Identify which cell holds the provided text, then report its (x, y) central coordinate. 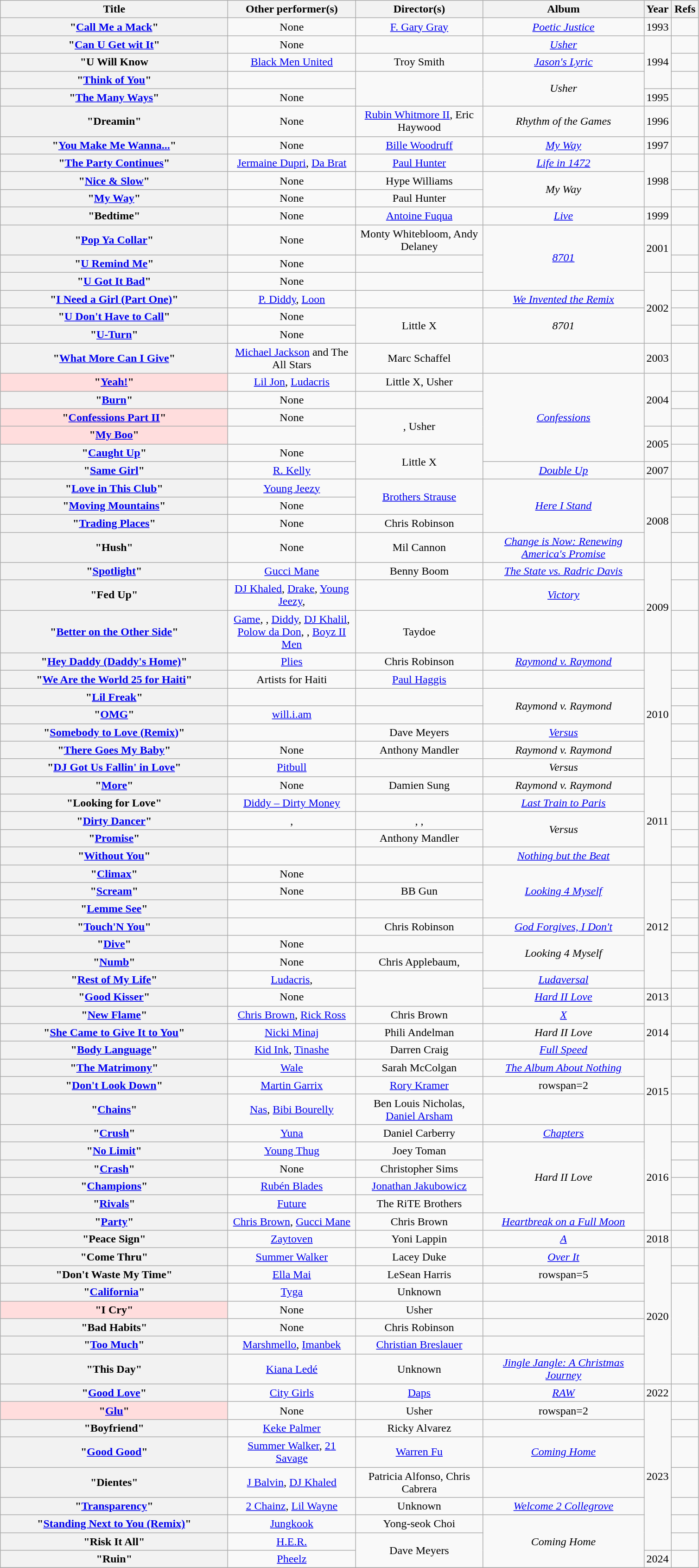
2009 (657, 608)
"Don't Look Down" (114, 1085)
"My Way" (114, 198)
Rhythm of the Games (564, 122)
"U Don't Have to Call" (114, 317)
2005 (657, 444)
"Caught Up" (114, 453)
"Body Language" (114, 1050)
2003 (657, 358)
2014 (657, 1032)
"Better on the Other Side" (114, 632)
Little X, Usher (419, 382)
"Think of You" (114, 80)
2007 (657, 470)
"Transparency" (114, 1506)
Brothers Strause (419, 497)
Yoni Lappin (419, 1239)
Taydoe (419, 632)
"What More Can I Give" (114, 358)
2002 (657, 308)
2023 (657, 1476)
Live (564, 216)
Chris Applebaum, (419, 962)
2010 (657, 715)
Benny Boom (419, 571)
2008 (657, 520)
Gucci Mane (292, 571)
"Glu" (114, 1410)
"Looking for Love" (114, 803)
"Lemme See" (114, 909)
"Bedtime" (114, 216)
2015 (657, 1092)
Plies (292, 662)
City Girls (292, 1393)
"Good Kisser" (114, 997)
1999 (657, 216)
Rory Kramer (419, 1085)
Young Thug (292, 1151)
Hype Williams (419, 180)
"Bad Habits" (114, 1327)
Yong-seok Choi (419, 1524)
Change is Now: Renewing America's Promise (564, 547)
Summer Walker (292, 1257)
Sarah McColgan (419, 1068)
"Love in This Club" (114, 488)
Monty Whitebloom, Andy Delaney (419, 239)
"Dientes" (114, 1482)
"My Boo" (114, 435)
Phili Andelman (419, 1032)
will.i.am (292, 715)
"Rivals" (114, 1204)
"Moving Mountains" (114, 506)
Confessions (564, 417)
"DJ Got Us Fallin' in Love" (114, 768)
, Usher (419, 426)
Young Jeezy (292, 488)
Other performer(s) (292, 9)
Antoine Fuqua (419, 216)
"No Limit" (114, 1151)
"The Matrimony" (114, 1068)
Poetic Justice (564, 27)
"Crush" (114, 1133)
"OMG" (114, 715)
Jingle Jangle: A Christmas Journey (564, 1369)
"U-Turn" (114, 334)
LeSean Harris (419, 1274)
1993 (657, 27)
We Invented the Remix (564, 299)
Album (564, 9)
2016 (657, 1177)
"U Got It Bad" (114, 282)
"We Are the World 25 for Haiti" (114, 679)
"There Goes My Baby" (114, 750)
Refs (685, 9)
2012 (657, 926)
"This Day" (114, 1369)
2011 (657, 820)
Rubén Blades (292, 1186)
"Boyfriend" (114, 1428)
Here I Stand (564, 506)
"More" (114, 785)
Kid Ink, Tinashe (292, 1050)
"The Party Continues" (114, 163)
Wale (292, 1068)
Zaytoven (292, 1239)
Chapters (564, 1133)
Pheelz (292, 1559)
"New Flame" (114, 1015)
1996 (657, 122)
Jermaine Dupri, Da Brat (292, 163)
"Promise" (114, 838)
"Peace Sign" (114, 1239)
Warren Fu (419, 1452)
"You Make Me Wanna..." (114, 145)
2018 (657, 1239)
"Too Much" (114, 1345)
"Rest of My Life" (114, 979)
Chris Brown, Gucci Mane (292, 1222)
Lacey Duke (419, 1257)
Future (292, 1204)
Over It (564, 1257)
Yuna (292, 1133)
Ella Mai (292, 1274)
"Standing Next to You (Remix)" (114, 1524)
"Dirty Dancer" (114, 820)
Nothing but the Beat (564, 856)
1998 (657, 180)
Michael Jackson and The All Stars (292, 358)
1994 (657, 62)
1997 (657, 145)
Kiana Ledé (292, 1369)
Marc Schaffel (419, 358)
R. Kelly (292, 470)
Year (657, 9)
Lil Jon, Ludacris (292, 382)
"Hush" (114, 547)
Title (114, 9)
God Forgives, I Don't (564, 927)
2013 (657, 997)
Damien Sung (419, 785)
Darren Craig (419, 1050)
Chris Brown, Rick Ross (292, 1015)
The RiTE Brothers (419, 1204)
Nas, Bibi Bourelly (292, 1109)
Jonathan Jakubowicz (419, 1186)
Ludaversal (564, 979)
Black Men United (292, 62)
A (564, 1239)
"Confessions Part II" (114, 417)
Nicki Minaj (292, 1032)
"She Came to Give It to You" (114, 1032)
"I Cry" (114, 1310)
Daniel Carberry (419, 1133)
Joey Toman (419, 1151)
Last Train to Paris (564, 803)
Summer Walker, 21 Savage (292, 1452)
"Yeah!" (114, 382)
"Touch'N You" (114, 927)
Artists for Haiti (292, 679)
"Chains" (114, 1109)
"Without You" (114, 856)
Diddy – Dirty Money (292, 803)
"Dive" (114, 944)
2001 (657, 249)
"Same Girl" (114, 470)
Pitbull (292, 768)
"Spotlight" (114, 571)
, (292, 820)
DJ Khaled, Drake, Young Jeezy, (292, 595)
Director(s) (419, 9)
"Burn" (114, 400)
1995 (657, 97)
"Crash" (114, 1168)
Game, , Diddy, DJ Khalil, Polow da Don, , Boyz II Men (292, 632)
, , (419, 820)
2022 (657, 1393)
"Call Me a Mack" (114, 27)
"The Many Ways" (114, 97)
2024 (657, 1559)
2020 (657, 1316)
"Somebody to Love (Remix)" (114, 732)
"Champions" (114, 1186)
"Trading Places" (114, 523)
"Hey Daddy (Daddy's Home)" (114, 662)
"Can U Get wit It" (114, 45)
"Fed Up" (114, 595)
Christopher Sims (419, 1168)
Bille Woodruff (419, 145)
The State vs. Radric Davis (564, 571)
Tyga (292, 1292)
Ben Louis Nicholas, Daniel Arsham (419, 1109)
The Album About Nothing (564, 1068)
BB Gun (419, 891)
Mil Cannon (419, 547)
"Good Good" (114, 1452)
Ludacris, (292, 979)
Keke Palmer (292, 1428)
"U Will Know (114, 62)
Patricia Alfonso, Chris Cabrera (419, 1482)
F. Gary Gray (419, 27)
Troy Smith (419, 62)
Heartbreak on a Full Moon (564, 1222)
"U Remind Me" (114, 264)
"Climax" (114, 873)
RAW (564, 1393)
"Party" (114, 1222)
Martin Garrix (292, 1085)
Ricky Alvarez (419, 1428)
Daps (419, 1393)
Life in 1472 (564, 163)
"Don't Waste My Time" (114, 1274)
"Good Love" (114, 1393)
Welcome 2 Collegrove (564, 1506)
"I Need a Girl (Part One)" (114, 299)
rowspan=5 (564, 1274)
"Nice & Slow" (114, 180)
Victory (564, 595)
"Numb" (114, 962)
2004 (657, 400)
"Dreamin" (114, 122)
Rubin Whitmore II, Eric Haywood (419, 122)
"California" (114, 1292)
Christian Breslauer (419, 1345)
Jason's Lyric (564, 62)
X (564, 1015)
"Pop Ya Collar" (114, 239)
P. Diddy, Loon (292, 299)
"Scream" (114, 891)
"Lil Freak" (114, 697)
"Ruin" (114, 1559)
Full Speed (564, 1050)
"Come Thru" (114, 1257)
Marshmello, Imanbek (292, 1345)
Jungkook (292, 1524)
2 Chainz, Lil Wayne (292, 1506)
Paul Haggis (419, 679)
H.E.R. (292, 1542)
Double Up (564, 470)
"Risk It All" (114, 1542)
J Balvin, DJ Khaled (292, 1482)
